For the text-containing cell, return its midpoint in (x, y) coordinate format. 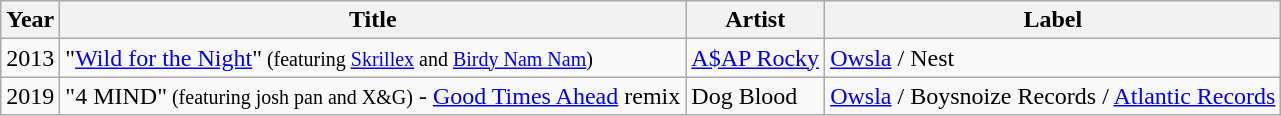
A$AP Rocky (756, 58)
"4 MIND" (featuring josh pan and X&G) - Good Times Ahead remix (373, 96)
Year (30, 20)
Artist (756, 20)
2019 (30, 96)
Title (373, 20)
"Wild for the Night" (featuring Skrillex and Birdy Nam Nam) (373, 58)
Dog Blood (756, 96)
2013 (30, 58)
Label (1053, 20)
Owsla / Boysnoize Records / Atlantic Records (1053, 96)
Owsla / Nest (1053, 58)
